Output the [x, y] coordinate of the center of the cell containing the given text.  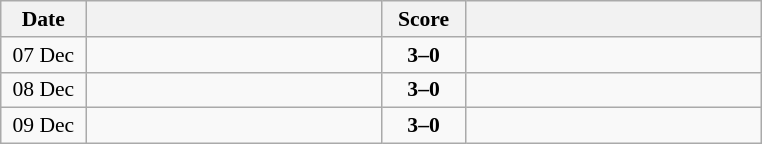
09 Dec [44, 126]
Score [424, 19]
08 Dec [44, 90]
07 Dec [44, 55]
Date [44, 19]
